Determine the (x, y) coordinate at the center of the cell enclosing the given text.  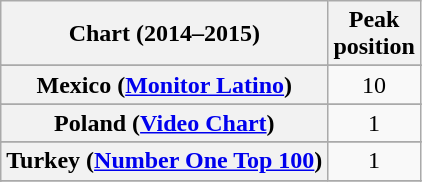
Turkey (Number One Top 100) (164, 161)
Peakposition (374, 34)
Mexico (Monitor Latino) (164, 85)
Chart (2014–2015) (164, 34)
Poland (Video Chart) (164, 123)
10 (374, 85)
